Locate the cell with the specified text and output its (x, y) center coordinate. 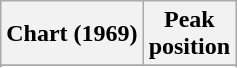
Chart (1969) (72, 34)
Peak position (189, 34)
